Pinpoint the cell where the given text exists, returning its (X, Y) midpoint coordinate. 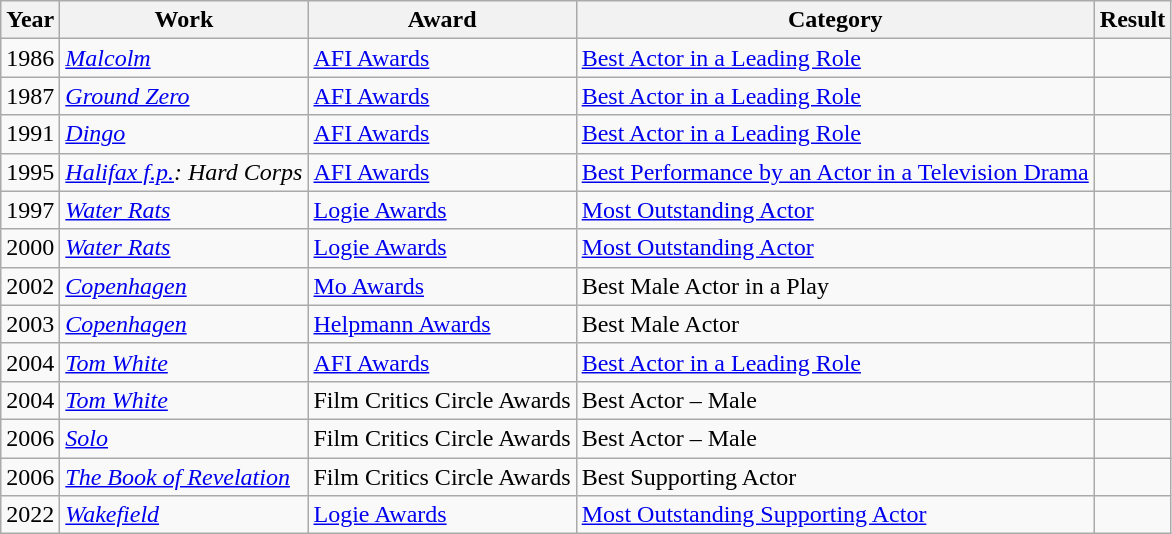
Malcolm (184, 58)
2003 (30, 324)
1991 (30, 134)
1987 (30, 96)
The Book of Revelation (184, 477)
Dingo (184, 134)
1995 (30, 172)
Result (1132, 20)
Best Male Actor (835, 324)
Best Performance by an Actor in a Television Drama (835, 172)
2002 (30, 286)
1986 (30, 58)
Most Outstanding Supporting Actor (835, 515)
Work (184, 20)
2022 (30, 515)
Award (442, 20)
Helpmann Awards (442, 324)
Ground Zero (184, 96)
Solo (184, 438)
1997 (30, 210)
Best Male Actor in a Play (835, 286)
Wakefield (184, 515)
Halifax f.p.: Hard Corps (184, 172)
Mo Awards (442, 286)
Category (835, 20)
Year (30, 20)
2000 (30, 248)
Best Supporting Actor (835, 477)
